For the text-containing cell, return its midpoint in [x, y] coordinate format. 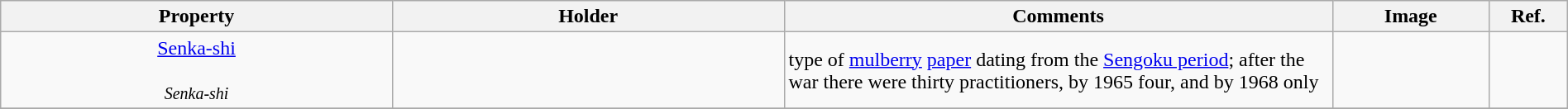
Ref. [1528, 17]
Holder [588, 17]
Property [197, 17]
Senka-shiSenka-shi [197, 70]
type of mulberry paper dating from the Sengoku period; after the war there were thirty practitioners, by 1965 four, and by 1968 only [1059, 70]
Comments [1059, 17]
Image [1411, 17]
